Output the [X, Y] coordinate of the center of the cell containing the given text.  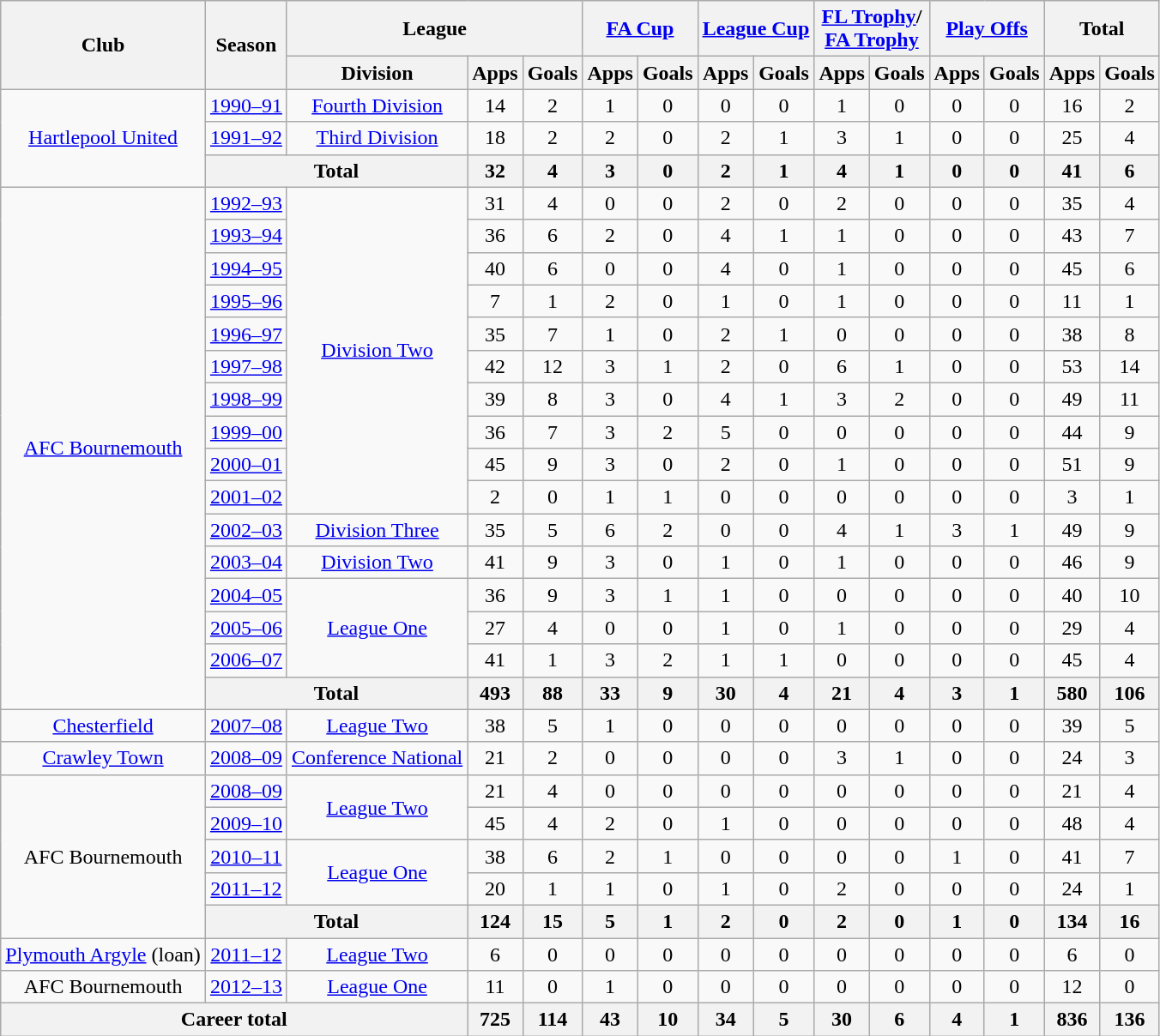
53 [1072, 366]
2002–03 [245, 530]
FL Trophy/FA Trophy [872, 29]
2007–08 [245, 726]
18 [495, 138]
Play Offs [987, 29]
2005–06 [245, 628]
2000–01 [245, 465]
2003–04 [245, 563]
League [434, 29]
27 [495, 628]
136 [1130, 1020]
114 [553, 1020]
134 [1072, 921]
20 [495, 888]
1991–92 [245, 138]
33 [610, 693]
1998–99 [245, 399]
1995–96 [245, 301]
2009–10 [245, 823]
88 [553, 693]
124 [495, 921]
46 [1072, 563]
2010–11 [245, 856]
League Cup [756, 29]
580 [1072, 693]
Third Division [377, 138]
32 [495, 171]
Division [377, 73]
1992–93 [245, 203]
Career total [234, 1020]
Plymouth Argyle (loan) [103, 955]
51 [1072, 465]
48 [1072, 823]
Crawley Town [103, 758]
Club [103, 45]
25 [1072, 138]
1997–98 [245, 366]
Season [245, 45]
1999–00 [245, 431]
2012–13 [245, 987]
106 [1130, 693]
44 [1072, 431]
Division Three [377, 530]
1996–97 [245, 334]
42 [495, 366]
15 [553, 921]
Conference National [377, 758]
Chesterfield [103, 726]
493 [495, 693]
34 [726, 1020]
2001–02 [245, 497]
836 [1072, 1020]
1990–91 [245, 105]
Fourth Division [377, 105]
2004–05 [245, 595]
FA Cup [640, 29]
Hartlepool United [103, 138]
1994–95 [245, 268]
29 [1072, 628]
31 [495, 203]
725 [495, 1020]
1993–94 [245, 236]
2006–07 [245, 660]
